Capture the cell that displays the provided text and extract its [X, Y] central coordinate. 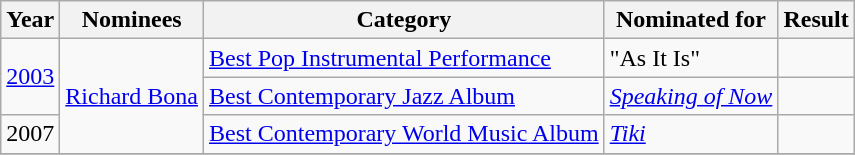
Best Pop Instrumental Performance [404, 58]
Result [816, 20]
Richard Bona [132, 96]
Nominated for [691, 20]
2003 [30, 77]
Category [404, 20]
Tiki [691, 134]
Best Contemporary Jazz Album [404, 96]
2007 [30, 134]
"As It Is" [691, 58]
Nominees [132, 20]
Best Contemporary World Music Album [404, 134]
Speaking of Now [691, 96]
Year [30, 20]
